From the cell containing the given text, extract its center point as [X, Y] coordinate. 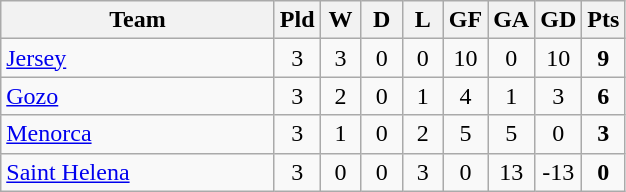
Gozo [138, 96]
GF [465, 20]
13 [512, 172]
Team [138, 20]
Saint Helena [138, 172]
GA [512, 20]
Menorca [138, 134]
Jersey [138, 58]
9 [604, 58]
4 [465, 96]
L [422, 20]
Pts [604, 20]
Pld [297, 20]
GD [558, 20]
W [340, 20]
D [382, 20]
-13 [558, 172]
6 [604, 96]
